Find where the given text appears and provide that cell's center as [x, y] coordinate. 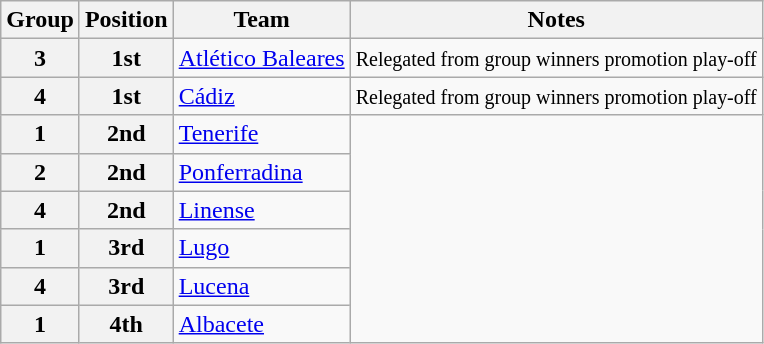
Team [262, 20]
Lugo [262, 248]
Ponferradina [262, 172]
Atlético Baleares [262, 58]
Notes [556, 20]
Albacete [262, 324]
4th [126, 324]
3 [40, 58]
Group [40, 20]
Linense [262, 210]
Lucena [262, 286]
Cádiz [262, 96]
Tenerife [262, 134]
Position [126, 20]
2 [40, 172]
